Search for the cell housing the specified text and yield its (X, Y) center coordinate. 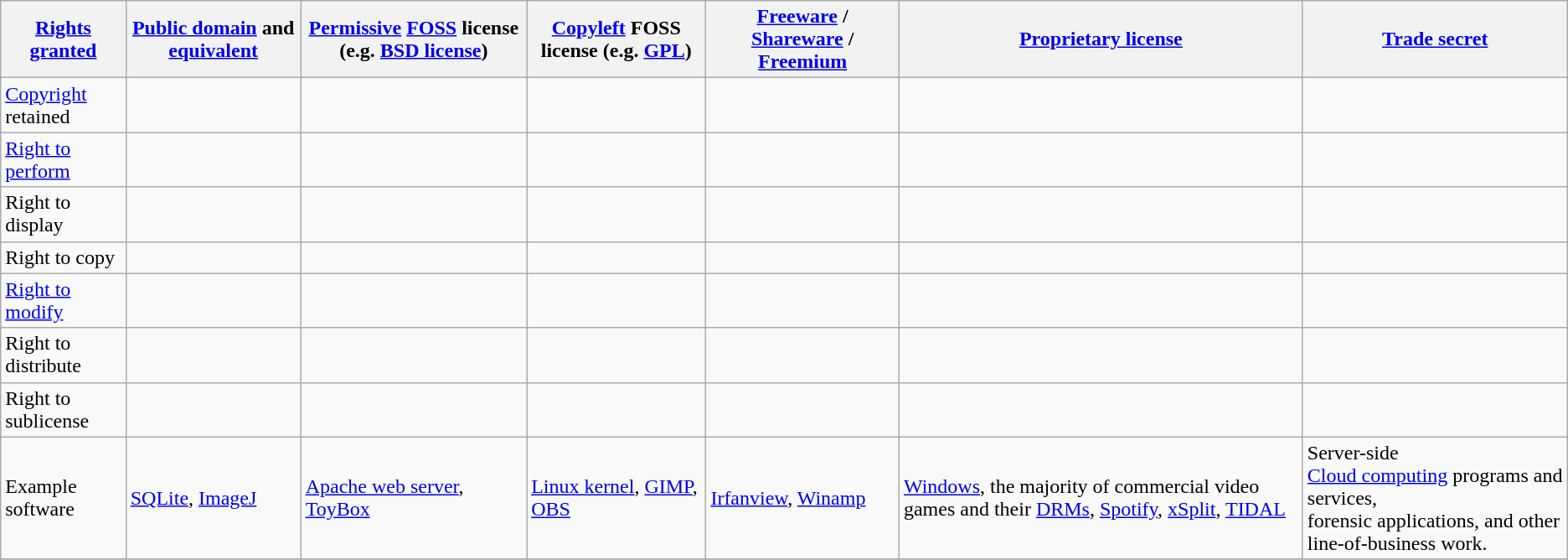
Right to display (64, 215)
Trade secret (1435, 39)
Windows, the majority of commercial video games and their DRMs, Spotify, xSplit, TIDAL (1101, 498)
Linux kernel, GIMP, OBS (616, 498)
Right to copy (64, 257)
Permissive FOSS license (e.g. BSD license) (414, 39)
Proprietary license (1101, 39)
Right to sublicense (64, 409)
Rights granted (64, 39)
Copyleft FOSS license (e.g. GPL) (616, 39)
Example software (64, 498)
Copyright retained (64, 106)
Apache web server, ToyBox (414, 498)
Public domain and equivalent (213, 39)
Right to distribute (64, 355)
SQLite, ImageJ (213, 498)
Freeware / Shareware / Freemium (802, 39)
Irfanview, Winamp (802, 498)
Server-sideCloud computing programs and services, forensic applications, and other line-of-business work. (1435, 498)
Right to perform (64, 159)
Right to modify (64, 300)
